Provide the (x, y) coordinate of the cell's center where the given text is located.  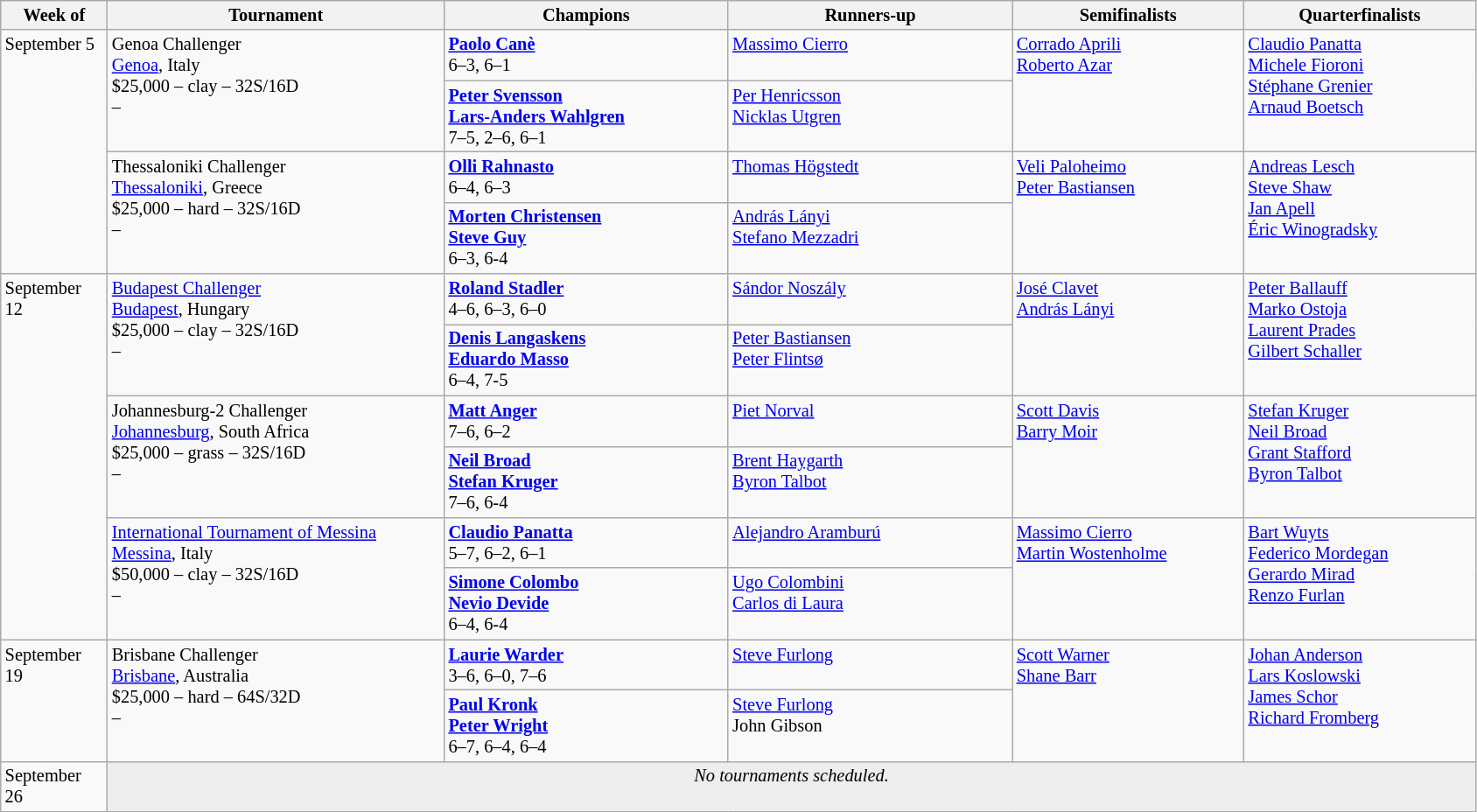
Steve Furlong (870, 665)
Steve Furlong John Gibson (870, 725)
Champions (586, 15)
Corrado Aprili Roberto Azar (1129, 91)
Semifinalists (1129, 15)
No tournaments scheduled. (791, 787)
Simone Colombo Nevio Devide 6–4, 6-4 (586, 604)
Scott Davis Barry Moir (1129, 457)
Brent Haygarth Byron Talbot (870, 482)
Massimo Cierro Martin Wostenholme (1129, 577)
José Clavet András Lányi (1129, 334)
András Lányi Stefano Mezzadri (870, 238)
Johannesburg-2 Challenger Johannesburg, South Africa$25,000 – grass – 32S/16D – (276, 457)
Per Henricsson Nicklas Utgren (870, 116)
Johan Anderson Lars Koslowski James Schor Richard Fromberg (1360, 700)
September 26 (54, 787)
Thomas Högstedt (870, 177)
Matt Anger 7–6, 6–2 (586, 421)
Quarterfinalists (1360, 15)
Andreas Lesch Steve Shaw Jan Apell Éric Winogradsky (1360, 212)
Laurie Warder 3–6, 6–0, 7–6 (586, 665)
Paolo Canè 6–3, 6–1 (586, 55)
Brisbane Challenger Brisbane, Australia$25,000 – hard – 64S/32D – (276, 700)
September 5 (54, 152)
Peter Svensson Lars-Anders Wahlgren 7–5, 2–6, 6–1 (586, 116)
September 12 (54, 457)
Scott Warner Shane Barr (1129, 700)
Massimo Cierro (870, 55)
Runners-up (870, 15)
International Tournament of Messina Messina, Italy$50,000 – clay – 32S/16D – (276, 577)
Week of (54, 15)
Claudio Panatta 5–7, 6–2, 6–1 (586, 542)
Peter Ballauff Marko Ostoja Laurent Prades Gilbert Schaller (1360, 334)
Denis Langaskens Eduardo Masso 6–4, 7-5 (586, 360)
Stefan Kruger Neil Broad Grant Stafford Byron Talbot (1360, 457)
Paul Kronk Peter Wright 6–7, 6–4, 6–4 (586, 725)
Thessaloniki Challenger Thessaloniki, Greece$25,000 – hard – 32S/16D – (276, 212)
Roland Stadler 4–6, 6–3, 6–0 (586, 299)
Ugo Colombini Carlos di Laura (870, 604)
Piet Norval (870, 421)
Budapest Challenger Budapest, Hungary$25,000 – clay – 32S/16D – (276, 334)
Veli Paloheimo Peter Bastiansen (1129, 212)
Bart Wuyts Federico Mordegan Gerardo Mirad Renzo Furlan (1360, 577)
Olli Rahnasto 6–4, 6–3 (586, 177)
Peter Bastiansen Peter Flintsø (870, 360)
Sándor Noszály (870, 299)
Neil Broad Stefan Kruger 7–6, 6-4 (586, 482)
Morten Christensen Steve Guy 6–3, 6-4 (586, 238)
Alejandro Aramburú (870, 542)
September 19 (54, 700)
Genoa Challenger Genoa, Italy$25,000 – clay – 32S/16D – (276, 91)
Tournament (276, 15)
Claudio Panatta Michele Fioroni Stéphane Grenier Arnaud Boetsch (1360, 91)
